Search for the cell housing the specified text and yield its (X, Y) center coordinate. 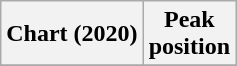
Peakposition (189, 34)
Chart (2020) (72, 34)
